Detect which cell encompasses the target text, then output its (x, y) center coordinate. 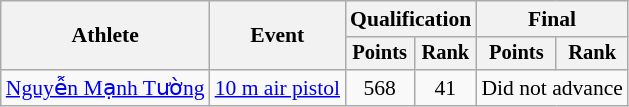
568 (380, 88)
Qualification (410, 19)
Nguyễn Mạnh Tường (106, 88)
Did not advance (552, 88)
Athlete (106, 36)
Event (278, 36)
Final (552, 19)
10 m air pistol (278, 88)
41 (445, 88)
